Provide the [x, y] coordinate of the cell's center where the given text is located.  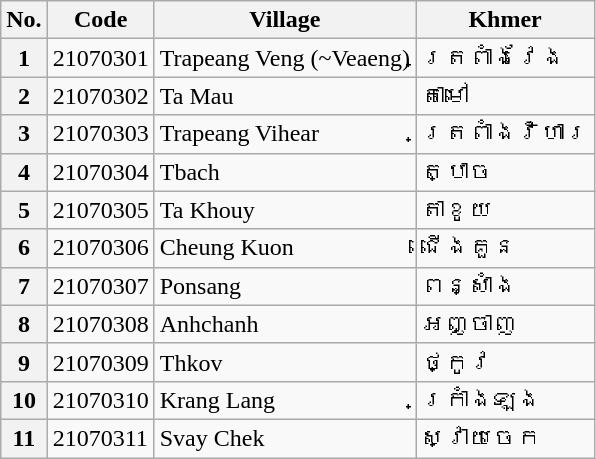
Thkov [284, 362]
21070307 [100, 286]
ជើងគួន [506, 248]
9 [24, 362]
21070310 [100, 400]
1 [24, 58]
Ta Mau [284, 96]
Tbach [284, 172]
11 [24, 438]
No. [24, 20]
4 [24, 172]
ត្រពាំងវិហារ [506, 134]
21070305 [100, 210]
21070309 [100, 362]
Village [284, 20]
Krang Lang [284, 400]
21070306 [100, 248]
ថ្កូវ [506, 362]
ពន្សាំង [506, 286]
ស្វាយចេក [506, 438]
7 [24, 286]
តាមៅ [506, 96]
តាខូយ [506, 210]
Cheung Kuon [284, 248]
3 [24, 134]
8 [24, 324]
អញ្ចាញ [506, 324]
21070303 [100, 134]
21070308 [100, 324]
Svay Chek [284, 438]
Ta Khouy [284, 210]
2 [24, 96]
ត្រពាំងវែង [506, 58]
21070304 [100, 172]
ក្រាំងឡង [506, 400]
Anhchanh [284, 324]
5 [24, 210]
Trapeang Vihear [284, 134]
Trapeang Veng (~Veaeng) [284, 58]
ត្បាច [506, 172]
21070302 [100, 96]
21070301 [100, 58]
Code [100, 20]
Ponsang [284, 286]
6 [24, 248]
21070311 [100, 438]
10 [24, 400]
Khmer [506, 20]
